Capture the cell that displays the provided text and extract its (x, y) central coordinate. 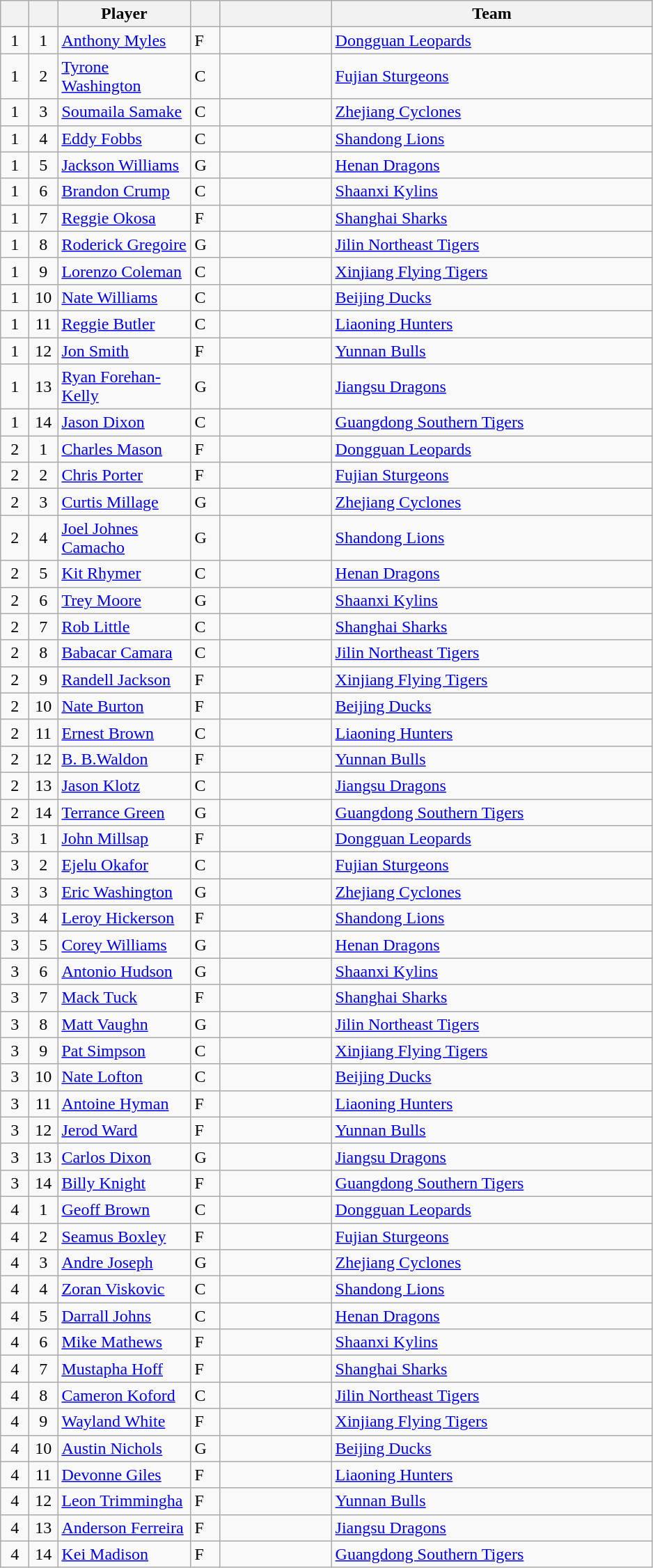
Anderson Ferreira (124, 1528)
Carlos Dixon (124, 1157)
Darrall Johns (124, 1316)
Roderick Gregoire (124, 244)
Reggie Butler (124, 324)
Austin Nichols (124, 1448)
Matt Vaughn (124, 1024)
Cameron Koford (124, 1395)
Ejelu Okafor (124, 865)
Mike Mathews (124, 1342)
Lorenzo Coleman (124, 271)
Jason Klotz (124, 785)
Mack Tuck (124, 998)
Andre Joseph (124, 1263)
Anthony Myles (124, 40)
Nate Williams (124, 297)
Babacar Camara (124, 653)
Seamus Boxley (124, 1236)
Nate Burton (124, 706)
Antoine Hyman (124, 1104)
Devonne Giles (124, 1475)
Jerod Ward (124, 1130)
Corey Williams (124, 945)
Tyrone Washington (124, 77)
Reggie Okosa (124, 218)
Chris Porter (124, 476)
John Millsap (124, 839)
Jon Smith (124, 350)
Jason Dixon (124, 423)
Nate Lofton (124, 1077)
B. B.Waldon (124, 759)
Team (491, 14)
Mustapha Hoff (124, 1369)
Charles Mason (124, 449)
Antonio Hudson (124, 971)
Rob Little (124, 627)
Curtis Millage (124, 502)
Ryan Forehan-Kelly (124, 387)
Trey Moore (124, 600)
Kei Madison (124, 1554)
Joel Johnes Camacho (124, 538)
Wayland White (124, 1422)
Leon Trimmingha (124, 1501)
Soumaila Samake (124, 112)
Ernest Brown (124, 732)
Player (124, 14)
Jackson Williams (124, 165)
Zoran Viskovic (124, 1289)
Leroy Hickerson (124, 918)
Eddy Fobbs (124, 139)
Brandon Crump (124, 191)
Pat Simpson (124, 1051)
Terrance Green (124, 813)
Billy Knight (124, 1183)
Randell Jackson (124, 680)
Geoff Brown (124, 1209)
Eric Washington (124, 892)
Kit Rhymer (124, 574)
